Return (x, y) of the center of cell containing provided text 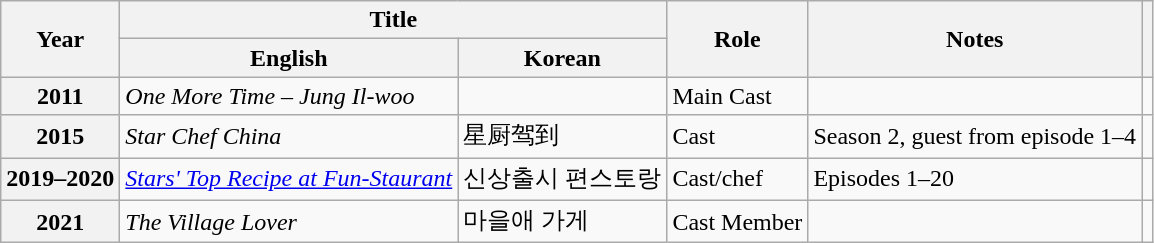
Cast/chef (738, 180)
2011 (60, 96)
星厨驾到 (562, 136)
Korean (562, 58)
The Village Lover (289, 222)
Year (60, 39)
Episodes 1–20 (975, 180)
Main Cast (738, 96)
Stars' Top Recipe at Fun-Staurant (289, 180)
2019–2020 (60, 180)
2021 (60, 222)
신상출시 편스토랑 (562, 180)
Title (394, 20)
Role (738, 39)
마을애 가게 (562, 222)
One More Time – Jung Il-woo (289, 96)
English (289, 58)
Season 2, guest from episode 1–4 (975, 136)
2015 (60, 136)
Cast (738, 136)
Cast Member (738, 222)
Star Chef China (289, 136)
Notes (975, 39)
